Locate the cell with the specified text and output its (X, Y) center coordinate. 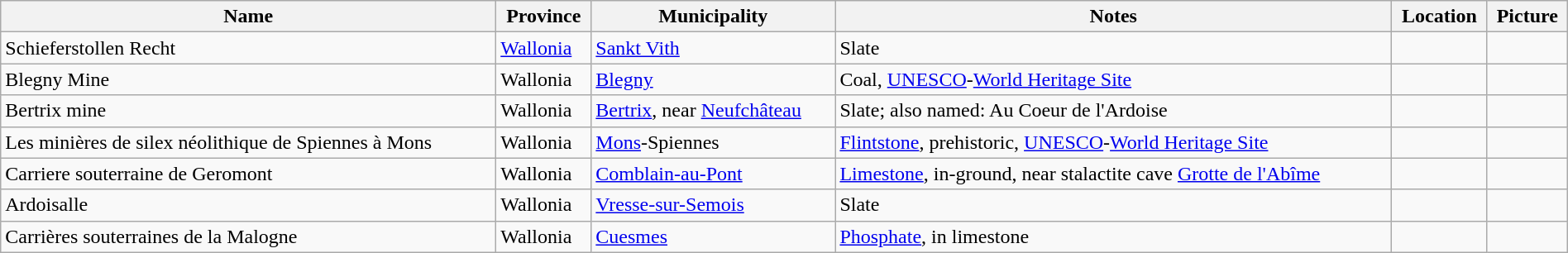
Mons-Spiennes (713, 142)
Comblain-au-Pont (713, 174)
Picture (1527, 17)
Municipality (713, 17)
Notes (1113, 17)
Vresse-sur-Semois (713, 205)
Slate; also named: Au Coeur de l'Ardoise (1113, 111)
Sankt Vith (713, 48)
Blegny Mine (248, 79)
Bertrix mine (248, 111)
Carriere souterraine de Geromont (248, 174)
Limestone, in-ground, near stalactite cave Grotte de l'Abîme (1113, 174)
Ardoisalle (248, 205)
Flintstone, prehistoric, UNESCO-World Heritage Site (1113, 142)
Schieferstollen Recht (248, 48)
Location (1440, 17)
Les minières de silex néolithique de Spiennes à Mons (248, 142)
Phosphate, in limestone (1113, 236)
Carrières souterraines de la Malogne (248, 236)
Name (248, 17)
Blegny (713, 79)
Cuesmes (713, 236)
Province (544, 17)
Bertrix, near Neufchâteau (713, 111)
Coal, UNESCO-World Heritage Site (1113, 79)
